Return (X, Y) of the center of cell containing provided text 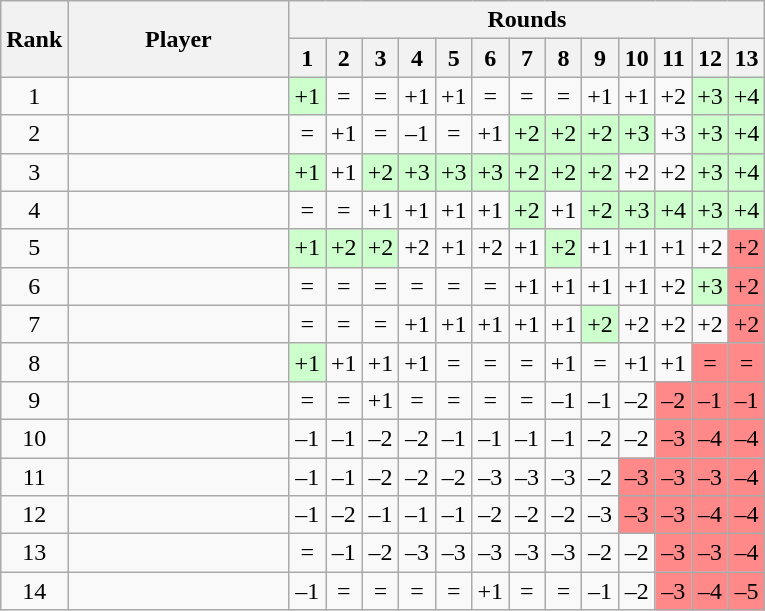
–5 (746, 591)
14 (34, 591)
Rank (34, 39)
Player (178, 39)
Rounds (527, 20)
